Return the [x, y] coordinate for the center point of the cell that contains the specified text.  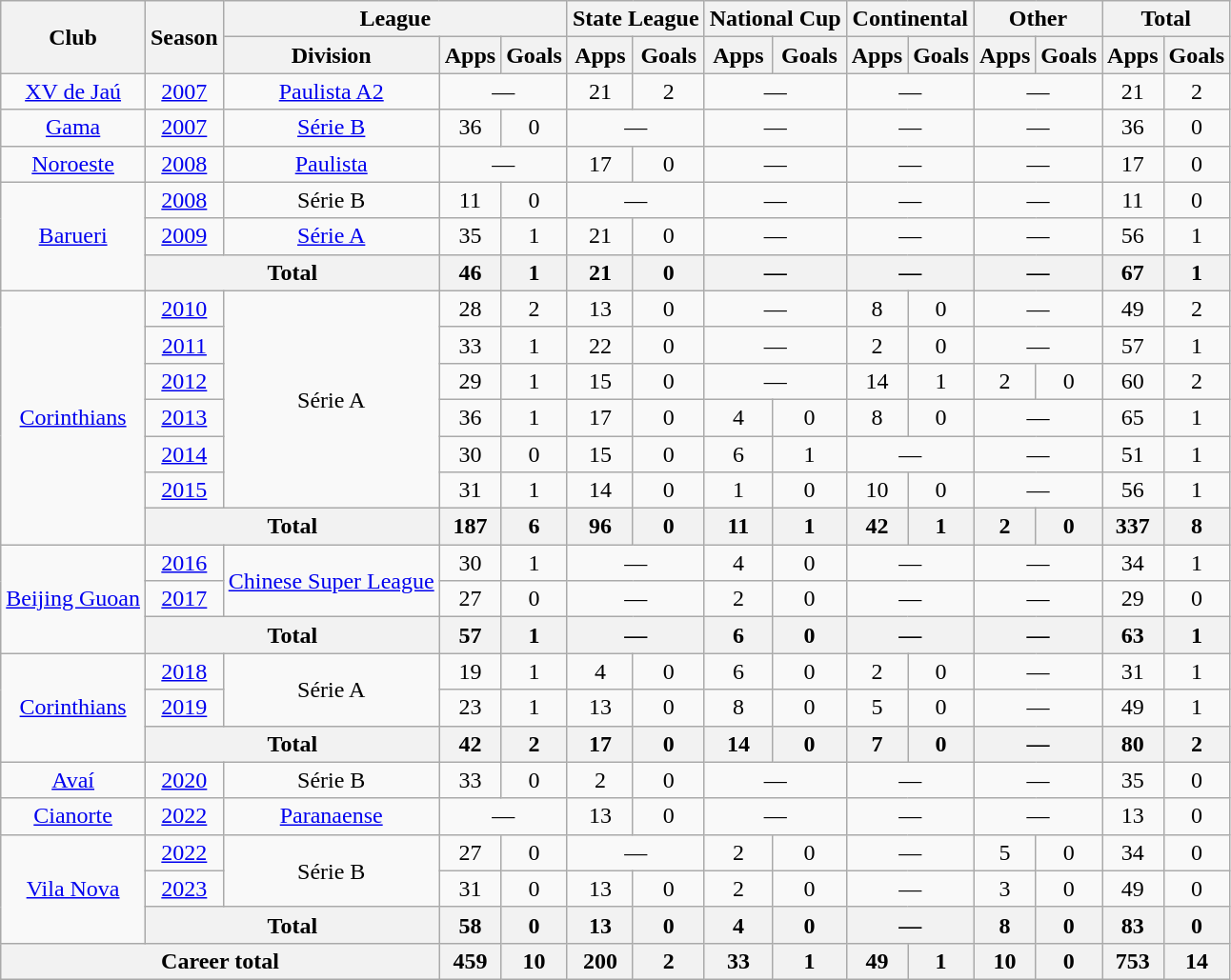
Vila Nova [73, 889]
22 [600, 345]
Season [184, 37]
2011 [184, 345]
753 [1133, 961]
58 [470, 925]
23 [470, 708]
League [394, 19]
Division [332, 55]
Continental [910, 19]
46 [470, 272]
83 [1133, 925]
2023 [184, 889]
60 [1133, 381]
National Cup [776, 19]
63 [1133, 635]
Career total [220, 961]
7 [877, 744]
2014 [184, 454]
Barueri [73, 236]
Other [1038, 19]
Chinese Super League [332, 581]
2017 [184, 599]
2016 [184, 563]
19 [470, 671]
2015 [184, 490]
2012 [184, 381]
Gama [73, 128]
187 [470, 527]
Paulista [332, 164]
2019 [184, 708]
51 [1133, 454]
3 [1004, 889]
Paranaense [332, 816]
2009 [184, 236]
28 [470, 309]
80 [1133, 744]
96 [600, 527]
2013 [184, 417]
Cianorte [73, 816]
65 [1133, 417]
200 [600, 961]
67 [1133, 272]
Noroeste [73, 164]
Avaí [73, 780]
XV de Jaú [73, 91]
Beijing Guoan [73, 599]
2010 [184, 309]
Paulista A2 [332, 91]
337 [1133, 527]
2018 [184, 671]
2020 [184, 780]
459 [470, 961]
State League [636, 19]
Club [73, 37]
